For the text-containing cell, return its midpoint in (x, y) coordinate format. 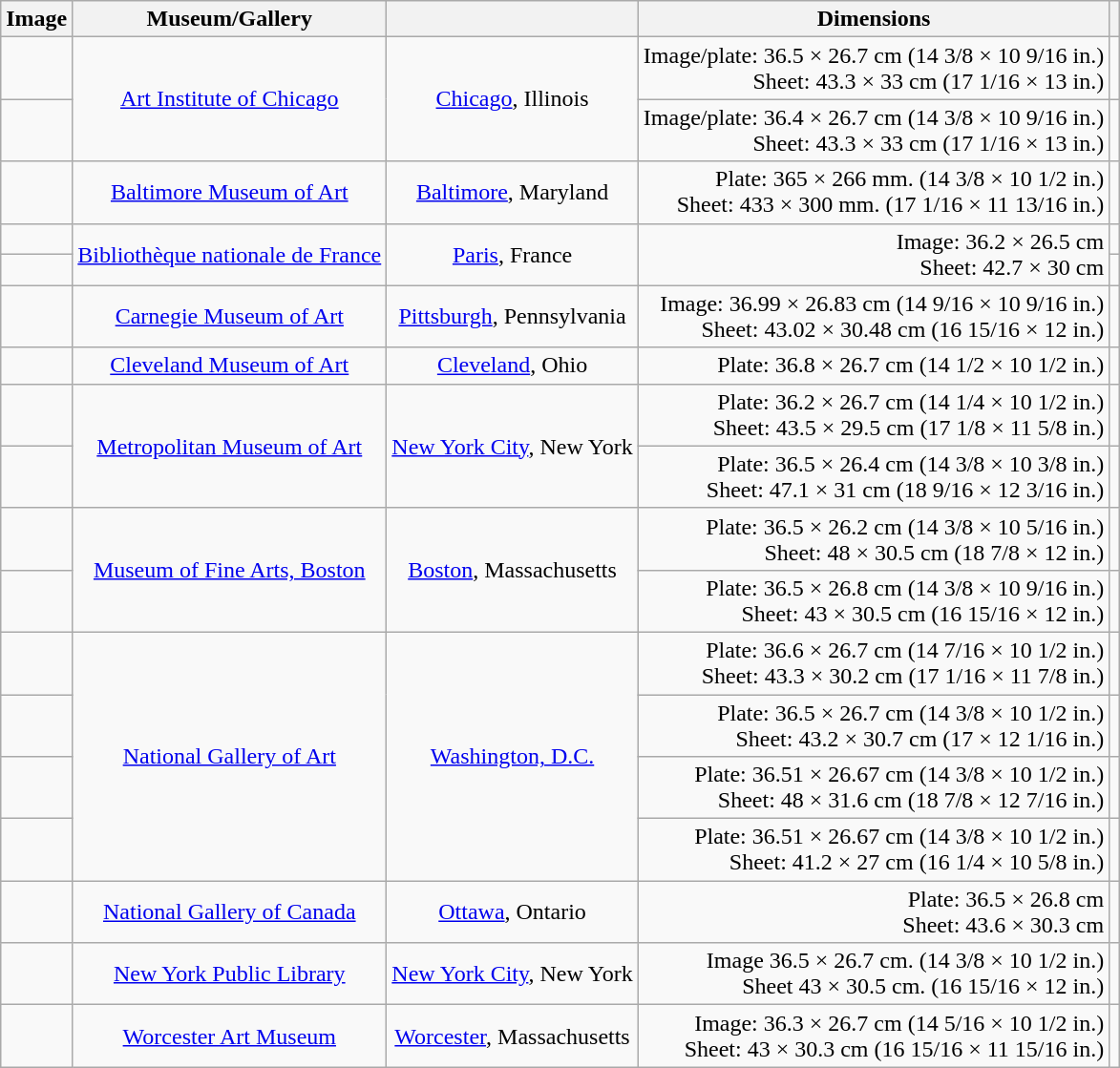
Image: 36.99 × 26.83 cm (14 9/16 × 10 9/16 in.)Sheet: 43.02 × 30.48 cm (16 15/16 × 12 in.) (873, 317)
Carnegie Museum of Art (229, 317)
Dimensions (873, 19)
Washington, D.C. (513, 756)
Plate: 36.5 × 26.8 cmSheet: 43.6 × 30.3 cm (873, 912)
Plate: 36.8 × 26.7 cm (14 1/2 × 10 1/2 in.) (873, 366)
Plate: 36.51 × 26.67 cm (14 3/8 × 10 1/2 in.)Sheet: 48 × 31.6 cm (18 7/8 × 12 7/16 in.) (873, 788)
Baltimore, Maryland (513, 193)
Bibliothèque nationale de France (229, 254)
Metropolitan Museum of Art (229, 446)
Art Institute of Chicago (229, 99)
Paris, France (513, 254)
Pittsburgh, Pennsylvania (513, 317)
Plate: 36.5 × 26.7 cm (14 3/8 × 10 1/2 in.)Sheet: 43.2 × 30.7 cm (17 × 12 1/16 in.) (873, 725)
Cleveland Museum of Art (229, 366)
Cleveland, Ohio (513, 366)
National Gallery of Canada (229, 912)
Image 36.5 × 26.7 cm. (14 3/8 × 10 1/2 in.)Sheet 43 × 30.5 cm. (16 15/16 × 12 in.) (873, 974)
Plate: 36.5 × 26.8 cm (14 3/8 × 10 9/16 in.)Sheet: 43 × 30.5 cm (16 15/16 × 12 in.) (873, 601)
Museum/Gallery (229, 19)
Plate: 36.6 × 26.7 cm (14 7/16 × 10 1/2 in.)Sheet: 43.3 × 30.2 cm (17 1/16 × 11 7/8 in.) (873, 662)
Worcester, Massachusetts (513, 1037)
Image (36, 19)
Museum of Fine Arts, Boston (229, 570)
Boston, Massachusetts (513, 570)
Image/plate: 36.5 × 26.7 cm (14 3/8 × 10 9/16 in.)Sheet: 43.3 × 33 cm (17 1/16 × 13 in.) (873, 69)
Image: 36.3 × 26.7 cm (14 5/16 × 10 1/2 in.)Sheet: 43 × 30.3 cm (16 15/16 × 11 15/16 in.) (873, 1037)
Baltimore Museum of Art (229, 193)
Plate: 365 × 266 mm. (14 3/8 × 10 1/2 in.)Sheet: 433 × 300 mm. (17 1/16 × 11 13/16 in.) (873, 193)
National Gallery of Art (229, 756)
Ottawa, Ontario (513, 912)
Chicago, Illinois (513, 99)
Image/plate: 36.4 × 26.7 cm (14 3/8 × 10 9/16 in.)Sheet: 43.3 × 33 cm (17 1/16 × 13 in.) (873, 130)
Plate: 36.51 × 26.67 cm (14 3/8 × 10 1/2 in.)Sheet: 41.2 × 27 cm (16 1/4 × 10 5/8 in.) (873, 849)
Plate: 36.5 × 26.2 cm (14 3/8 × 10 5/16 in.)Sheet: 48 × 30.5 cm (18 7/8 × 12 in.) (873, 538)
Image: 36.2 × 26.5 cmSheet: 42.7 × 30 cm (873, 254)
Plate: 36.5 × 26.4 cm (14 3/8 × 10 3/8 in.)Sheet: 47.1 × 31 cm (18 9/16 × 12 3/16 in.) (873, 477)
New York Public Library (229, 974)
Plate: 36.2 × 26.7 cm (14 1/4 × 10 1/2 in.)Sheet: 43.5 × 29.5 cm (17 1/8 × 11 5/8 in.) (873, 414)
Worcester Art Museum (229, 1037)
